For the text-containing cell, return its midpoint in (x, y) coordinate format. 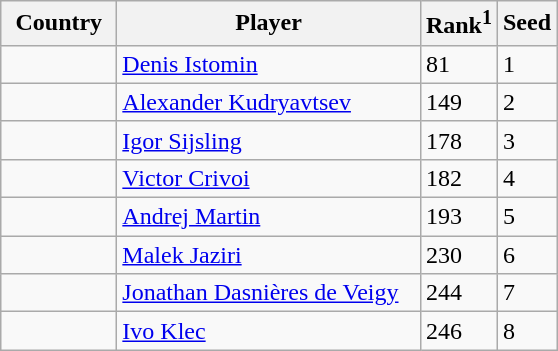
Jonathan Dasnières de Veigy (269, 293)
193 (458, 217)
2 (526, 102)
6 (526, 255)
Andrej Martin (269, 217)
8 (526, 331)
3 (526, 140)
178 (458, 140)
4 (526, 178)
5 (526, 217)
246 (458, 331)
81 (458, 64)
Malek Jaziri (269, 255)
Rank1 (458, 24)
244 (458, 293)
230 (458, 255)
7 (526, 293)
Igor Sijsling (269, 140)
Ivo Klec (269, 331)
Seed (526, 24)
Denis Istomin (269, 64)
Victor Crivoi (269, 178)
149 (458, 102)
Country (59, 24)
182 (458, 178)
1 (526, 64)
Player (269, 24)
Alexander Kudryavtsev (269, 102)
